Detect which cell encompasses the target text, then output its (x, y) center coordinate. 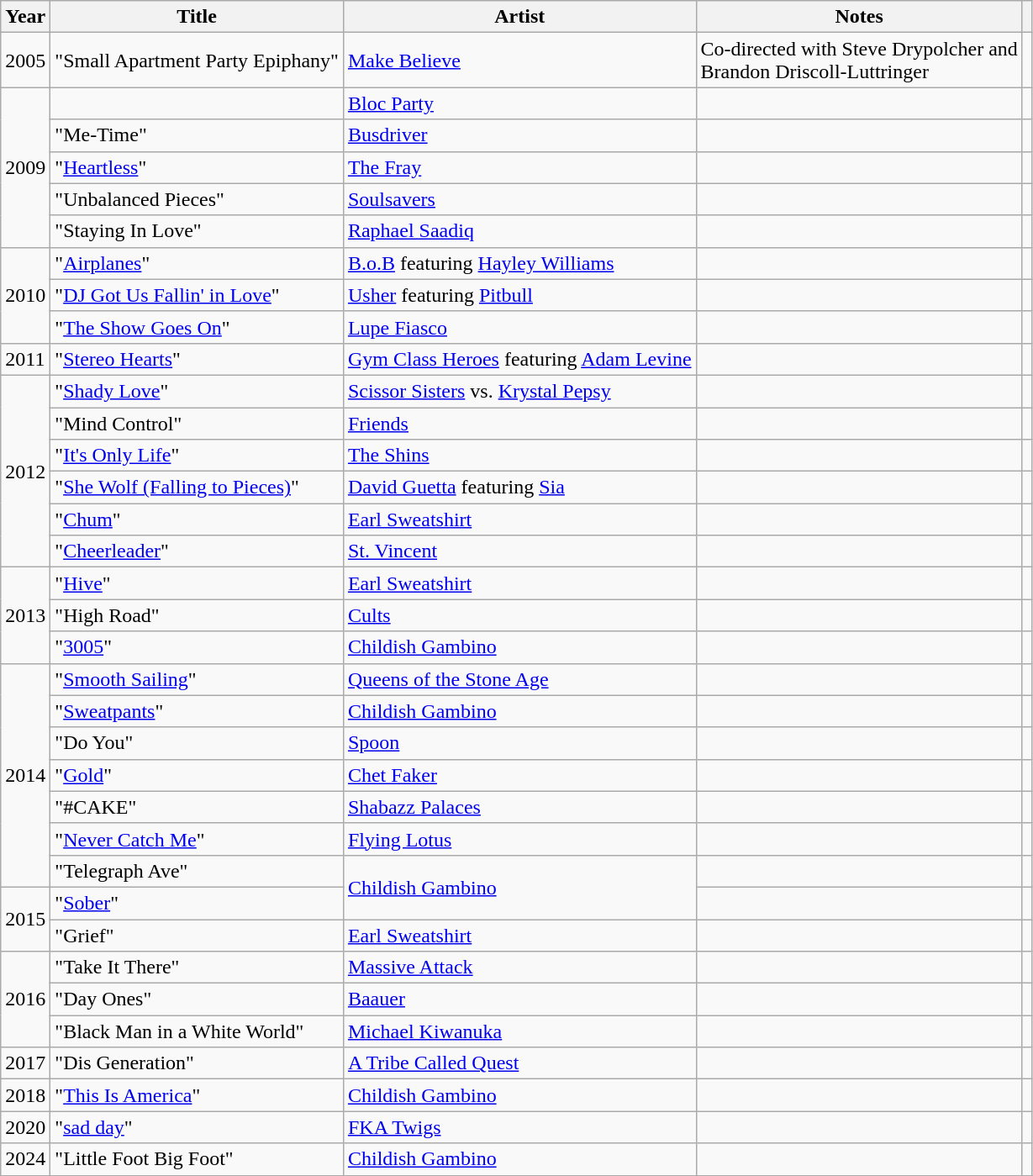
"Me-Time" (197, 135)
Usher featuring Pitbull (519, 295)
"Heartless" (197, 167)
B.o.B featuring Hayley Williams (519, 263)
2005 (25, 61)
Massive Attack (519, 968)
"Never Catch Me" (197, 839)
"Hive" (197, 583)
FKA Twigs (519, 1127)
St. Vincent (519, 551)
Flying Lotus (519, 839)
"Cheerleader" (197, 551)
"High Road" (197, 615)
"Little Foot Big Foot" (197, 1159)
"Smooth Sailing" (197, 679)
The Fray (519, 167)
Gym Class Heroes featuring Adam Levine (519, 359)
"It's Only Life" (197, 456)
2014 (25, 775)
Title (197, 17)
Queens of the Stone Age (519, 679)
Shabazz Palaces (519, 807)
"3005" (197, 647)
Chet Faker (519, 775)
Scissor Sisters vs. Krystal Pepsy (519, 391)
"Unbalanced Pieces" (197, 199)
"Sweatpants" (197, 711)
"Airplanes" (197, 263)
2016 (25, 999)
"Do You" (197, 743)
2013 (25, 615)
"Grief" (197, 936)
"Gold" (197, 775)
"Day Ones" (197, 999)
"Black Man in a White World" (197, 1031)
"Chum" (197, 519)
"Take It There" (197, 968)
Year (25, 17)
"sad day" (197, 1127)
Soulsavers (519, 199)
Make Believe (519, 61)
Cults (519, 615)
Busdriver (519, 135)
2009 (25, 167)
"Small Apartment Party Epiphany" (197, 61)
"Stereo Hearts" (197, 359)
"Sober" (197, 903)
Notes (859, 17)
"Shady Love" (197, 391)
2011 (25, 359)
"This Is America" (197, 1095)
"#CAKE" (197, 807)
2017 (25, 1063)
2020 (25, 1127)
"Telegraph Ave" (197, 871)
"Staying In Love" (197, 231)
Co-directed with Steve Drypolcher andBrandon Driscoll-Luttringer (859, 61)
2010 (25, 295)
Michael Kiwanuka (519, 1031)
Friends (519, 423)
Spoon (519, 743)
Lupe Fiasco (519, 327)
Artist (519, 17)
"Dis Generation" (197, 1063)
"DJ Got Us Fallin' in Love" (197, 295)
"She Wolf (Falling to Pieces)" (197, 488)
2024 (25, 1159)
A Tribe Called Quest (519, 1063)
"The Show Goes On" (197, 327)
2018 (25, 1095)
Raphael Saadiq (519, 231)
"Mind Control" (197, 423)
2012 (25, 471)
2015 (25, 919)
The Shins (519, 456)
Baauer (519, 999)
David Guetta featuring Sia (519, 488)
Bloc Party (519, 103)
